Return [x, y] of the center of cell containing provided text 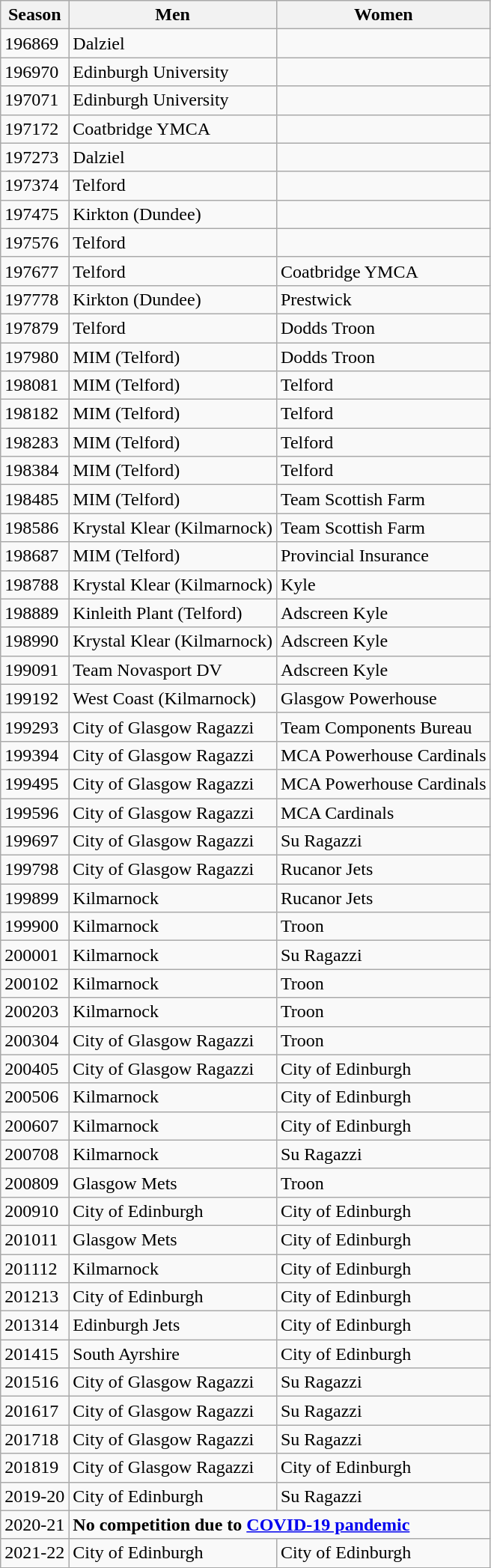
200708 [34, 1154]
Edinburgh Jets [173, 1326]
201011 [34, 1239]
Season [34, 15]
197475 [34, 214]
198182 [34, 414]
201112 [34, 1269]
199293 [34, 727]
200304 [34, 1040]
201314 [34, 1326]
201819 [34, 1468]
Glasgow Powerhouse [383, 698]
200607 [34, 1126]
200102 [34, 983]
199596 [34, 812]
199697 [34, 841]
197172 [34, 129]
Provincial Insurance [383, 556]
2019-20 [34, 1496]
197273 [34, 157]
200203 [34, 1012]
198788 [34, 585]
197879 [34, 328]
Men [173, 15]
197576 [34, 242]
201718 [34, 1439]
201617 [34, 1411]
200506 [34, 1097]
201213 [34, 1297]
No competition due to COVID-19 pandemic [280, 1525]
198485 [34, 499]
Prestwick [383, 299]
198889 [34, 613]
Team Novasport DV [173, 670]
199192 [34, 698]
197980 [34, 357]
South Ayrshire [173, 1354]
196869 [34, 43]
West Coast (Kilmarnock) [173, 698]
200001 [34, 955]
197071 [34, 100]
200405 [34, 1069]
197374 [34, 186]
198283 [34, 442]
199798 [34, 870]
198081 [34, 385]
199495 [34, 784]
2020-21 [34, 1525]
198384 [34, 471]
199900 [34, 927]
MCA Cardinals [383, 812]
197677 [34, 271]
198586 [34, 528]
2021-22 [34, 1553]
200910 [34, 1211]
Kyle [383, 585]
197778 [34, 299]
196970 [34, 72]
Team Components Bureau [383, 727]
198687 [34, 556]
200809 [34, 1183]
201516 [34, 1382]
198990 [34, 641]
199899 [34, 898]
Kinleith Plant (Telford) [173, 613]
201415 [34, 1354]
199091 [34, 670]
Women [383, 15]
199394 [34, 755]
